Detect which cell encompasses the target text, then output its [x, y] center coordinate. 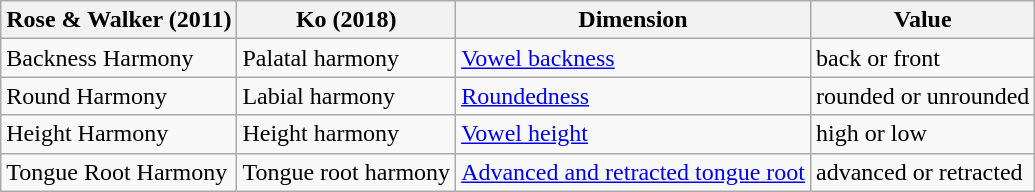
Labial harmony [346, 96]
Rose & Walker (2011) [119, 20]
Value [923, 20]
Roundedness [634, 96]
Advanced and retracted tongue root [634, 172]
back or front [923, 58]
Round Harmony [119, 96]
Ko (2018) [346, 20]
Height Harmony [119, 134]
Vowel height [634, 134]
advanced or retracted [923, 172]
Palatal harmony [346, 58]
high or low [923, 134]
Vowel backness [634, 58]
Height harmony [346, 134]
Tongue root harmony [346, 172]
rounded or unrounded [923, 96]
Backness Harmony [119, 58]
Dimension [634, 20]
Tongue Root Harmony [119, 172]
